Determine the [x, y] coordinate at the center of the cell enclosing the given text.  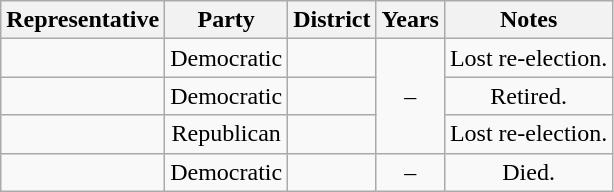
Representative [83, 20]
Years [410, 20]
Republican [226, 134]
Notes [528, 20]
District [332, 20]
Retired. [528, 96]
Died. [528, 172]
Party [226, 20]
